Pinpoint the cell where the given text exists, returning its (X, Y) midpoint coordinate. 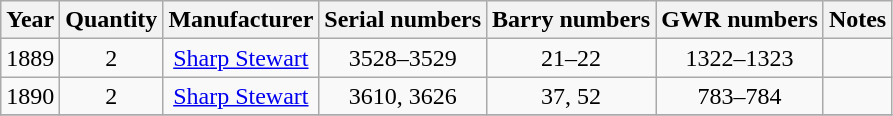
3528–3529 (403, 58)
37, 52 (572, 96)
1322–1323 (740, 58)
783–784 (740, 96)
1889 (30, 58)
Year (30, 20)
3610, 3626 (403, 96)
21–22 (572, 58)
GWR numbers (740, 20)
Notes (857, 20)
Quantity (112, 20)
Manufacturer (241, 20)
Serial numbers (403, 20)
1890 (30, 96)
Barry numbers (572, 20)
